Scan for the cell matching the given text and deliver its (X, Y) coordinate at center. 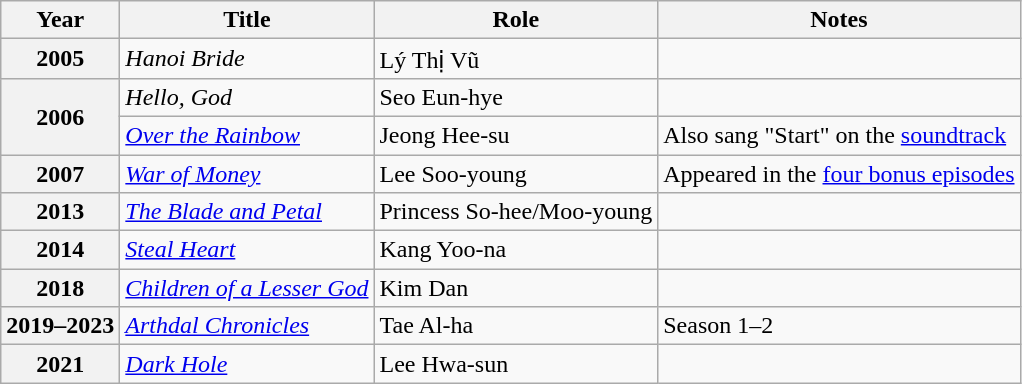
2021 (60, 364)
Lý Thị Vũ (516, 59)
Hello, God (247, 97)
2005 (60, 59)
The Blade and Petal (247, 212)
Lee Soo-young (516, 173)
Kim Dan (516, 288)
Season 1–2 (839, 326)
2007 (60, 173)
Notes (839, 20)
Title (247, 20)
Tae Al-ha (516, 326)
2013 (60, 212)
Dark Hole (247, 364)
Role (516, 20)
2006 (60, 116)
Jeong Hee-su (516, 135)
Seo Eun-hye (516, 97)
Children of a Lesser God (247, 288)
Kang Yoo-na (516, 250)
2014 (60, 250)
War of Money (247, 173)
Arthdal Chronicles (247, 326)
2019–2023 (60, 326)
Steal Heart (247, 250)
Lee Hwa-sun (516, 364)
Appeared in the four bonus episodes (839, 173)
Princess So-hee/Moo-young (516, 212)
Over the Rainbow (247, 135)
2018 (60, 288)
Year (60, 20)
Hanoi Bride (247, 59)
Also sang "Start" on the soundtrack (839, 135)
